Return (X, Y) of the center of cell containing provided text 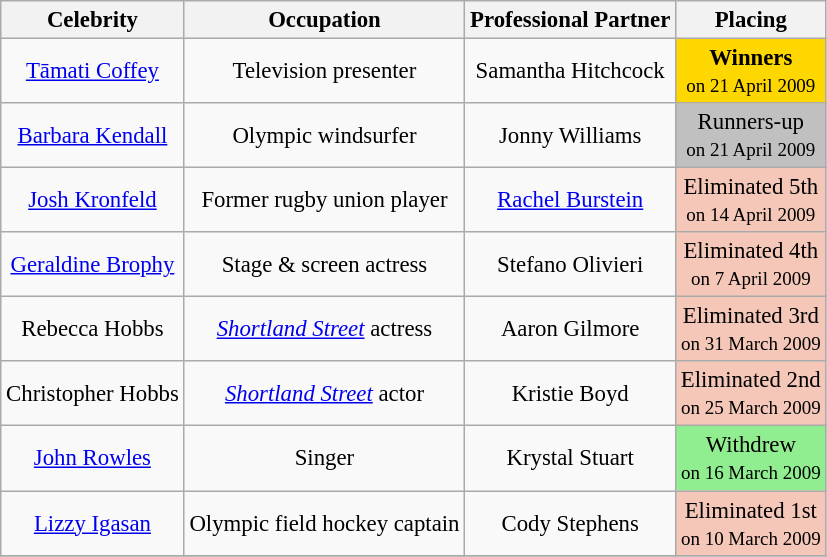
Winnerson 21 April 2009 (751, 72)
Celebrity (92, 20)
Geraldine Brophy (92, 264)
Professional Partner (570, 20)
Barbara Kendall (92, 136)
Krystal Stuart (570, 458)
Shortland Street actor (324, 394)
Runners-upon 21 April 2009 (751, 136)
Television presenter (324, 72)
Kristie Boyd (570, 394)
Stefano Olivieri (570, 264)
Placing (751, 20)
Occupation (324, 20)
Tāmati Coffey (92, 72)
Shortland Street actress (324, 330)
Jonny Williams (570, 136)
Christopher Hobbs (92, 394)
Aaron Gilmore (570, 330)
Eliminated 2ndon 25 March 2009 (751, 394)
Eliminated 3rdon 31 March 2009 (751, 330)
Eliminated 4thon 7 April 2009 (751, 264)
Josh Kronfeld (92, 200)
Eliminated 1ston 10 March 2009 (751, 524)
Withdrewon 16 March 2009 (751, 458)
Olympic field hockey captain (324, 524)
Olympic windsurfer (324, 136)
Rachel Burstein (570, 200)
Singer (324, 458)
Cody Stephens (570, 524)
John Rowles (92, 458)
Rebecca Hobbs (92, 330)
Samantha Hitchcock (570, 72)
Eliminated 5thon 14 April 2009 (751, 200)
Lizzy Igasan (92, 524)
Former rugby union player (324, 200)
Stage & screen actress (324, 264)
